Identify which cell holds the provided text, then report its (X, Y) central coordinate. 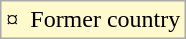
¤ Former country (94, 20)
